Determine the (x, y) coordinate at the center of the cell enclosing the given text.  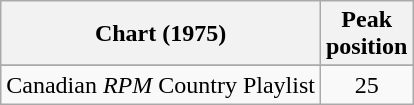
Canadian RPM Country Playlist (161, 85)
25 (366, 85)
Chart (1975) (161, 34)
Peakposition (366, 34)
